Identify which cell holds the provided text, then report its [x, y] central coordinate. 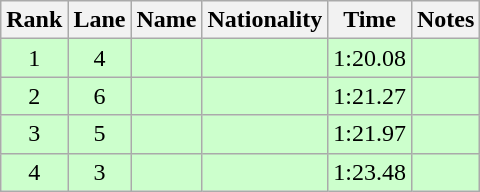
1:21.27 [370, 96]
Time [370, 20]
1:23.48 [370, 172]
1 [34, 58]
Notes [445, 20]
2 [34, 96]
1:21.97 [370, 134]
Rank [34, 20]
Name [166, 20]
5 [100, 134]
Nationality [265, 20]
Lane [100, 20]
1:20.08 [370, 58]
6 [100, 96]
